From the cell containing the given text, extract its center point as [x, y] coordinate. 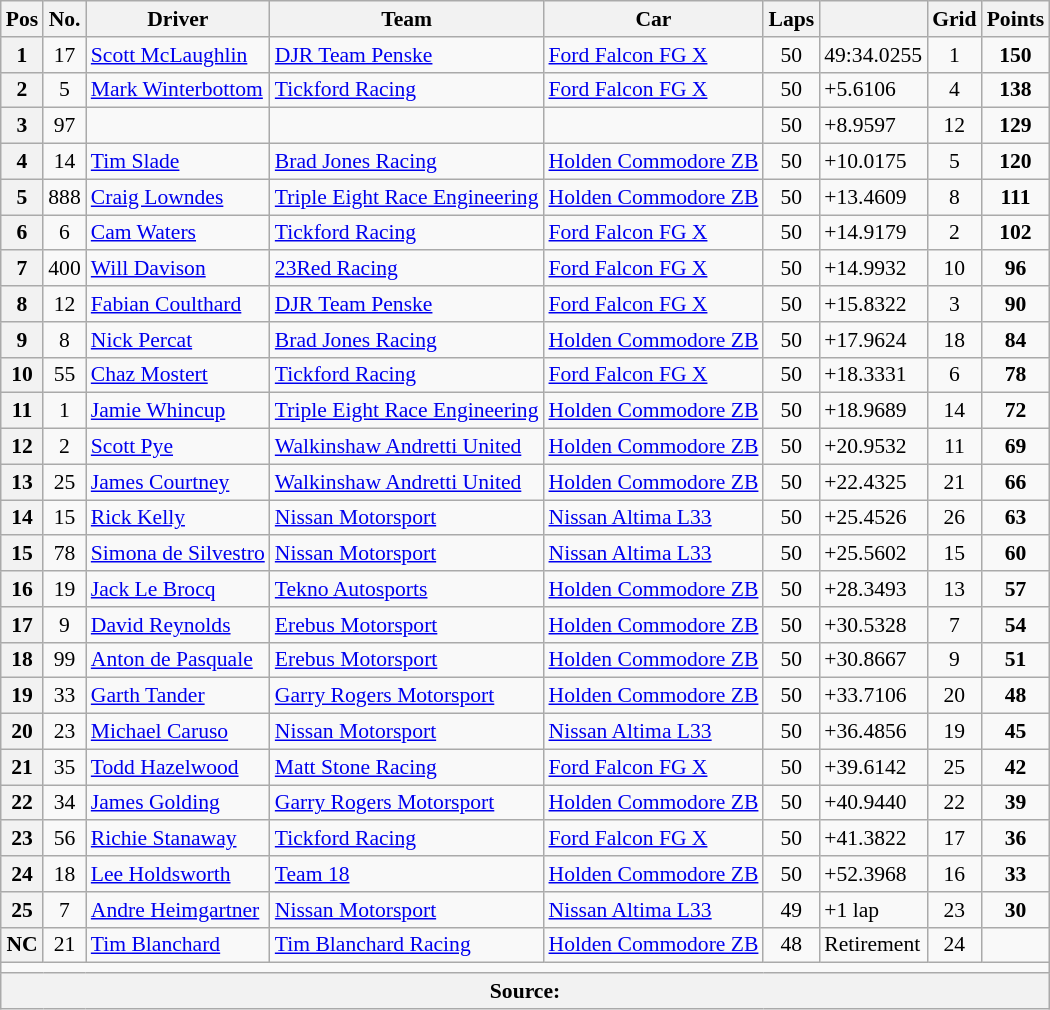
Laps [791, 19]
+8.9597 [873, 126]
Anton de Pasquale [178, 660]
129 [1016, 126]
Scott McLaughlin [178, 55]
Jack Le Brocq [178, 589]
+18.3331 [873, 375]
+25.5602 [873, 554]
888 [64, 197]
42 [1016, 767]
49 [791, 910]
90 [1016, 304]
36 [1016, 839]
60 [1016, 554]
+41.3822 [873, 839]
400 [64, 269]
+39.6142 [873, 767]
Chaz Mostert [178, 375]
49:34.0255 [873, 55]
+18.9689 [873, 411]
35 [64, 767]
Points [1016, 19]
120 [1016, 162]
99 [64, 660]
Car [653, 19]
Andre Heimgartner [178, 910]
+13.4609 [873, 197]
+17.9624 [873, 340]
102 [1016, 233]
+33.7106 [873, 696]
69 [1016, 447]
Tekno Autosports [407, 589]
56 [64, 839]
111 [1016, 197]
Rick Kelly [178, 518]
57 [1016, 589]
39 [1016, 803]
Garth Tander [178, 696]
+28.3493 [873, 589]
Tim Slade [178, 162]
James Golding [178, 803]
23Red Racing [407, 269]
Simona de Silvestro [178, 554]
150 [1016, 55]
+36.4856 [873, 732]
Michael Caruso [178, 732]
+52.3968 [873, 874]
No. [64, 19]
+14.9932 [873, 269]
Todd Hazelwood [178, 767]
54 [1016, 625]
63 [1016, 518]
Driver [178, 19]
+20.9532 [873, 447]
Pos [22, 19]
84 [1016, 340]
James Courtney [178, 482]
+10.0175 [873, 162]
+25.4526 [873, 518]
Scott Pye [178, 447]
72 [1016, 411]
Team [407, 19]
66 [1016, 482]
51 [1016, 660]
Richie Stanaway [178, 839]
+30.8667 [873, 660]
26 [954, 518]
+5.6106 [873, 90]
+1 lap [873, 910]
30 [1016, 910]
+22.4325 [873, 482]
NC [22, 945]
Team 18 [407, 874]
138 [1016, 90]
Will Davison [178, 269]
34 [64, 803]
+30.5328 [873, 625]
Source: [526, 991]
Grid [954, 19]
+40.9440 [873, 803]
Mark Winterbottom [178, 90]
96 [1016, 269]
Fabian Coulthard [178, 304]
Retirement [873, 945]
Tim Blanchard [178, 945]
Cam Waters [178, 233]
55 [64, 375]
David Reynolds [178, 625]
Nick Percat [178, 340]
Jamie Whincup [178, 411]
Tim Blanchard Racing [407, 945]
Lee Holdsworth [178, 874]
+14.9179 [873, 233]
Matt Stone Racing [407, 767]
97 [64, 126]
45 [1016, 732]
+15.8322 [873, 304]
Craig Lowndes [178, 197]
